Find where the given text appears and provide that cell's center as (X, Y) coordinate. 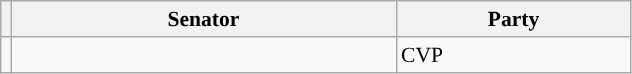
Senator (204, 19)
CVP (514, 55)
Party (514, 19)
